Determine the [X, Y] coordinate at the center of the cell enclosing the given text.  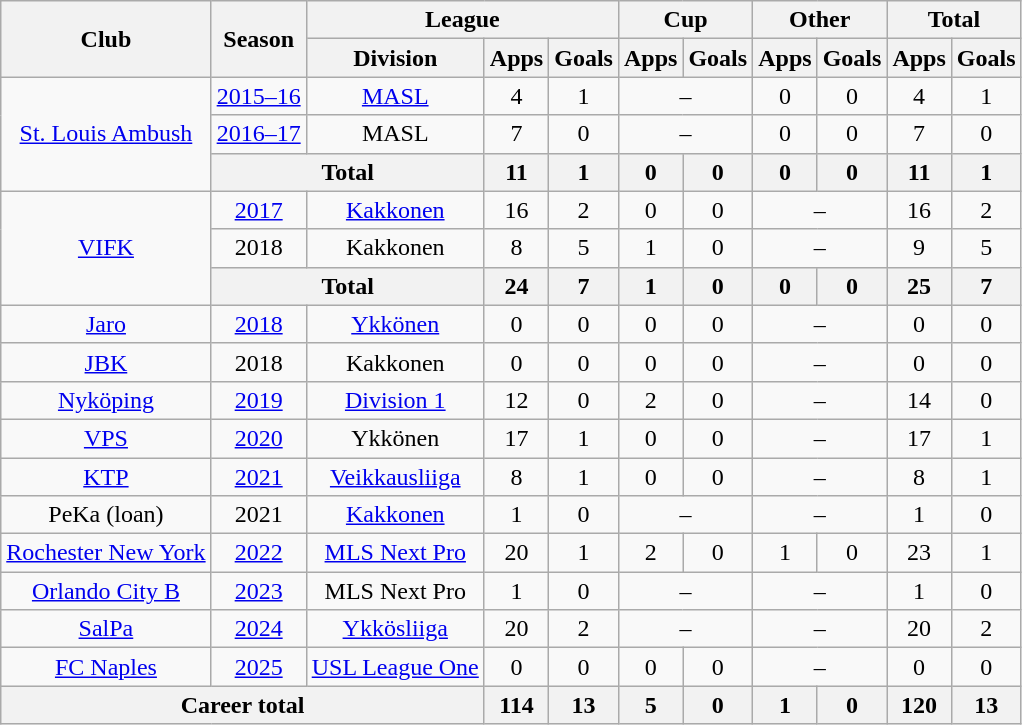
Rochester New York [106, 553]
Jaro [106, 324]
Other [820, 20]
Orlando City B [106, 591]
2024 [258, 629]
2017 [258, 210]
2022 [258, 553]
120 [919, 705]
114 [516, 705]
14 [919, 400]
Cup [685, 20]
Division [395, 58]
League [462, 20]
25 [919, 286]
VPS [106, 438]
PeKa (loan) [106, 515]
St. Louis Ambush [106, 134]
2015–16 [258, 96]
VIFK [106, 248]
USL League One [395, 667]
JBK [106, 362]
Career total [243, 705]
12 [516, 400]
24 [516, 286]
2016–17 [258, 134]
Veikkausliiga [395, 477]
Division 1 [395, 400]
2020 [258, 438]
Ykkösliiga [395, 629]
Club [106, 39]
Season [258, 39]
2023 [258, 591]
2025 [258, 667]
SalPa [106, 629]
KTP [106, 477]
2019 [258, 400]
FC Naples [106, 667]
9 [919, 248]
Nyköping [106, 400]
23 [919, 553]
